Scan for the cell matching the given text and deliver its (X, Y) coordinate at center. 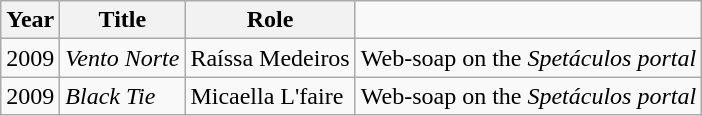
Black Tie (122, 96)
Year (30, 20)
Role (270, 20)
Vento Norte (122, 58)
Raíssa Medeiros (270, 58)
Title (122, 20)
Micaella L'faire (270, 96)
